Provide the [X, Y] coordinate of the cell's center where the given text is located.  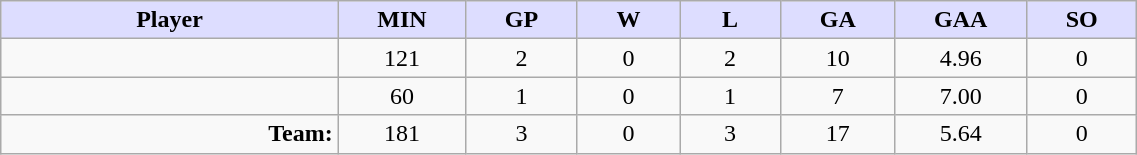
W [628, 20]
17 [838, 134]
121 [402, 58]
10 [838, 58]
MIN [402, 20]
7 [838, 96]
GAA [961, 20]
GP [522, 20]
GA [838, 20]
181 [402, 134]
4.96 [961, 58]
Team: [170, 134]
60 [402, 96]
L [730, 20]
7.00 [961, 96]
SO [1081, 20]
Player [170, 20]
5.64 [961, 134]
